From the cell containing the given text, extract its center point as [x, y] coordinate. 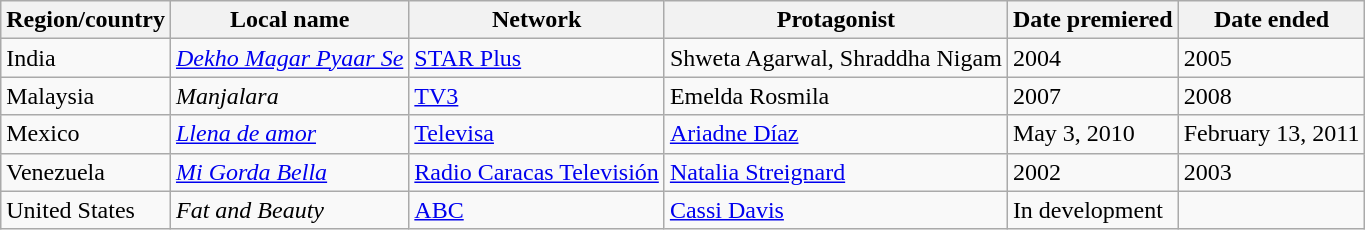
2008 [1272, 96]
Ariadne Díaz [836, 134]
Malaysia [86, 96]
India [86, 58]
Shweta Agarwal, Shraddha Nigam [836, 58]
Date ended [1272, 20]
2003 [1272, 172]
In development [1092, 210]
2004 [1092, 58]
Dekho Magar Pyaar Se [289, 58]
Local name [289, 20]
Venezuela [86, 172]
Network [537, 20]
ABC [537, 210]
Emelda Rosmila [836, 96]
United States [86, 210]
2002 [1092, 172]
February 13, 2011 [1272, 134]
May 3, 2010 [1092, 134]
Natalia Streignard [836, 172]
Televisa [537, 134]
2005 [1272, 58]
TV3 [537, 96]
Manjalara [289, 96]
Mi Gorda Bella [289, 172]
Region/country [86, 20]
STAR Plus [537, 58]
Mexico [86, 134]
2007 [1092, 96]
Protagonist [836, 20]
Radio Caracas Televisión [537, 172]
Date premiered [1092, 20]
Llena de amor [289, 134]
Fat and Beauty [289, 210]
Cassi Davis [836, 210]
